Return the [X, Y] coordinate for the center point of the cell that contains the specified text.  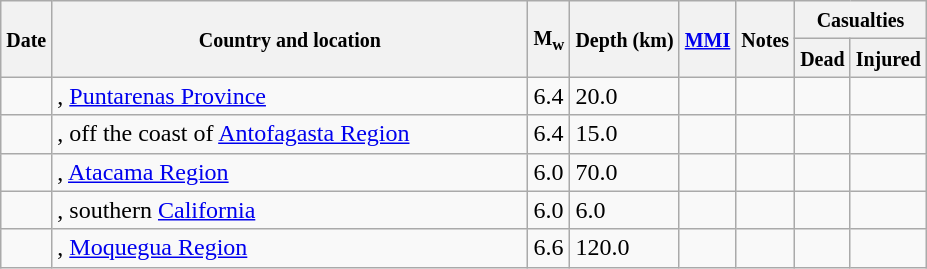
15.0 [624, 134]
Date [26, 39]
, Puntarenas Province [290, 96]
, southern California [290, 210]
MMI [708, 39]
, Atacama Region [290, 172]
Country and location [290, 39]
Dead [823, 58]
, Moquegua Region [290, 248]
Notes [766, 39]
70.0 [624, 172]
6.6 [549, 248]
Injured [888, 58]
Depth (km) [624, 39]
20.0 [624, 96]
Mw [549, 39]
120.0 [624, 248]
, off the coast of Antofagasta Region [290, 134]
Casualties [861, 20]
